Output the (x, y) coordinate of the center of the cell containing the given text.  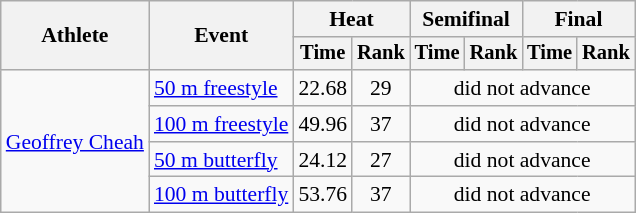
Athlete (75, 36)
Semifinal (466, 19)
50 m butterfly (221, 160)
Final (578, 19)
100 m butterfly (221, 195)
53.76 (322, 195)
100 m freestyle (221, 124)
Heat (351, 19)
50 m freestyle (221, 88)
22.68 (322, 88)
49.96 (322, 124)
24.12 (322, 160)
Event (221, 36)
27 (381, 160)
29 (381, 88)
Geoffrey Cheah (75, 141)
